Return the (x, y) coordinate for the center point of the cell that contains the specified text.  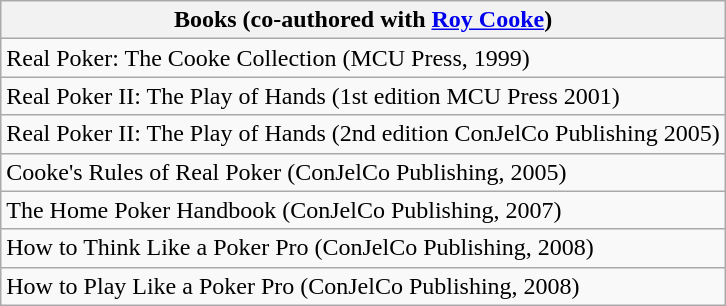
Books (co-authored with Roy Cooke) (364, 20)
Real Poker: The Cooke Collection (MCU Press, 1999) (364, 58)
Real Poker II: The Play of Hands (1st edition MCU Press 2001) (364, 96)
How to Think Like a Poker Pro (ConJelCo Publishing, 2008) (364, 248)
Real Poker II: The Play of Hands (2nd edition ConJelCo Publishing 2005) (364, 134)
The Home Poker Handbook (ConJelCo Publishing, 2007) (364, 210)
Cooke's Rules of Real Poker (ConJelCo Publishing, 2005) (364, 172)
How to Play Like a Poker Pro (ConJelCo Publishing, 2008) (364, 286)
